From the cell containing the given text, extract its center point as [X, Y] coordinate. 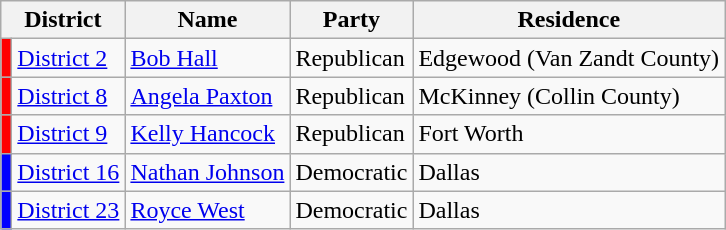
Kelly Hancock [208, 134]
District 23 [68, 210]
Bob Hall [208, 58]
Residence [569, 20]
Edgewood (Van Zandt County) [569, 58]
Nathan Johnson [208, 172]
District [63, 20]
Party [352, 20]
District 16 [68, 172]
District 8 [68, 96]
District 9 [68, 134]
Fort Worth [569, 134]
McKinney (Collin County) [569, 96]
Name [208, 20]
Royce West [208, 210]
District 2 [68, 58]
Angela Paxton [208, 96]
